Pinpoint the cell where the given text exists, returning its [x, y] midpoint coordinate. 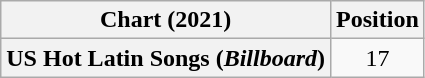
Chart (2021) [166, 20]
Position [378, 20]
US Hot Latin Songs (Billboard) [166, 58]
17 [378, 58]
